Return the (X, Y) coordinate for the center point of the cell that contains the specified text.  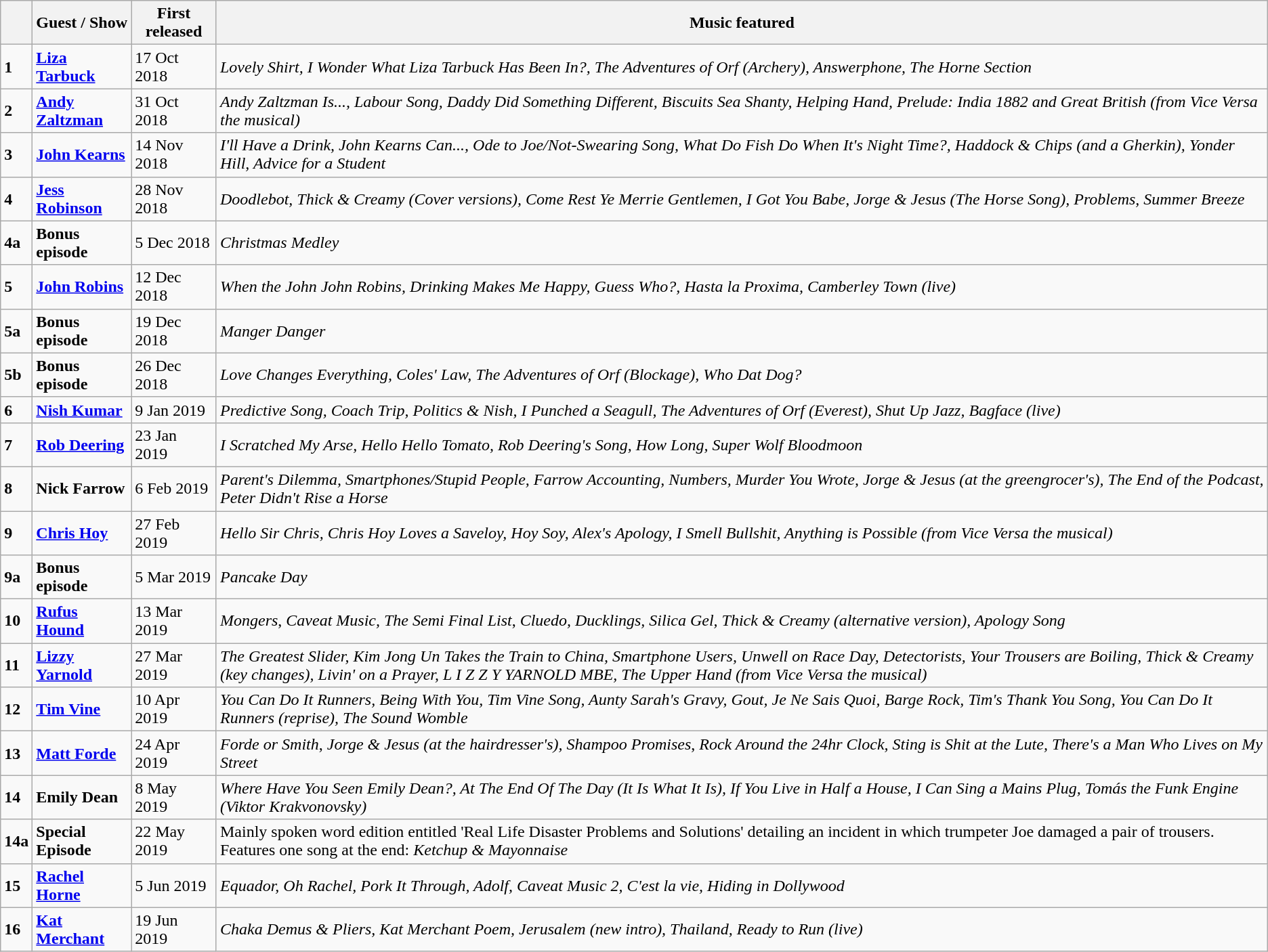
John Robins (82, 287)
Pancake Day (742, 577)
23 Jan 2019 (174, 444)
4a (16, 242)
15 (16, 886)
Chris Hoy (82, 532)
Jess Robinson (82, 199)
Emily Dean (82, 798)
12 Dec 2018 (174, 287)
2 (16, 111)
Tim Vine (82, 710)
27 Mar 2019 (174, 665)
Lovely Shirt, I Wonder What Liza Tarbuck Has Been In?, The Adventures of Orf (Archery), Answerphone, The Horne Section (742, 66)
27 Feb 2019 (174, 532)
8 (16, 489)
5 (16, 287)
6 (16, 410)
31 Oct 2018 (174, 111)
8 May 2019 (174, 798)
6 Feb 2019 (174, 489)
Andy Zaltzman (82, 111)
7 (16, 444)
Nick Farrow (82, 489)
5 Jun 2019 (174, 886)
16 (16, 929)
Rachel Horne (82, 886)
11 (16, 665)
Nish Kumar (82, 410)
13 (16, 753)
17 Oct 2018 (174, 66)
John Kearns (82, 154)
5 Mar 2019 (174, 577)
Hello Sir Chris, Chris Hoy Loves a Saveloy, Hoy Soy, Alex's Apology, I Smell Bullshit, Anything is Possible (from Vice Versa the musical) (742, 532)
Kat Merchant (82, 929)
28 Nov 2018 (174, 199)
Rob Deering (82, 444)
19 Dec 2018 (174, 330)
Chaka Demus & Pliers, Kat Merchant Poem, Jerusalem (new intro), Thailand, Ready to Run (live) (742, 929)
14 Nov 2018 (174, 154)
I Scratched My Arse, Hello Hello Tomato, Rob Deering's Song, How Long, Super Wolf Bloodmoon (742, 444)
12 (16, 710)
24 Apr 2019 (174, 753)
1 (16, 66)
Love Changes Everything, Coles' Law, The Adventures of Orf (Blockage), Who Dat Dog? (742, 375)
First released (174, 23)
10 (16, 622)
Rufus Hound (82, 622)
Doodlebot, Thick & Creamy (Cover versions), Come Rest Ye Merrie Gentlemen, I Got You Babe, Jorge & Jesus (The Horse Song), Problems, Summer Breeze (742, 199)
Equador, Oh Rachel, Pork It Through, Adolf, Caveat Music 2, C'est la vie, Hiding in Dollywood (742, 886)
Manger Danger (742, 330)
Special Episode (82, 841)
Liza Tarbuck (82, 66)
When the John John Robins, Drinking Makes Me Happy, Guess Who?, Hasta la Proxima, Camberley Town (live) (742, 287)
Christmas Medley (742, 242)
9 (16, 532)
5 Dec 2018 (174, 242)
10 Apr 2019 (174, 710)
26 Dec 2018 (174, 375)
Guest / Show (82, 23)
4 (16, 199)
9a (16, 577)
3 (16, 154)
9 Jan 2019 (174, 410)
Predictive Song, Coach Trip, Politics & Nish, I Punched a Seagull, The Adventures of Orf (Everest), Shut Up Jazz, Bagface (live) (742, 410)
14a (16, 841)
13 Mar 2019 (174, 622)
14 (16, 798)
19 Jun 2019 (174, 929)
22 May 2019 (174, 841)
Music featured (742, 23)
Matt Forde (82, 753)
Mongers, Caveat Music, The Semi Final List, Cluedo, Ducklings, Silica Gel, Thick & Creamy (alternative version), Apology Song (742, 622)
5a (16, 330)
Lizzy Yarnold (82, 665)
5b (16, 375)
